Provide the (x, y) coordinate of the cell's center where the given text is located.  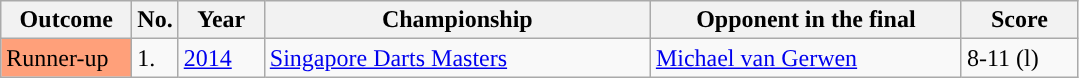
8-11 (l) (1019, 58)
Opponent in the final (806, 20)
Championship (457, 20)
1. (155, 58)
2014 (221, 58)
Year (221, 20)
Runner-up (66, 58)
Score (1019, 20)
Michael van Gerwen (806, 58)
No. (155, 20)
Singapore Darts Masters (457, 58)
Outcome (66, 20)
